Find where the given text appears and provide that cell's center as (x, y) coordinate. 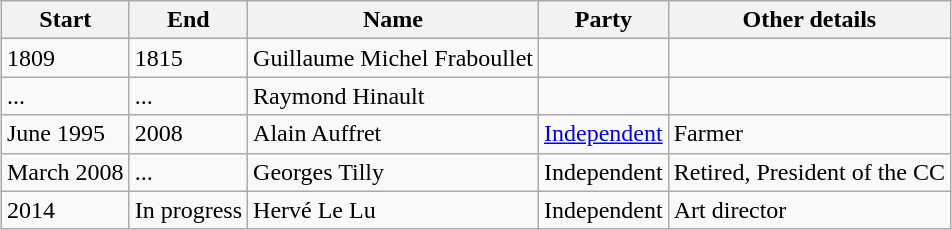
Name (394, 20)
June 1995 (65, 134)
2008 (188, 134)
2014 (65, 210)
Raymond Hinault (394, 96)
Farmer (809, 134)
March 2008 (65, 172)
1809 (65, 58)
Art director (809, 210)
1815 (188, 58)
Party (604, 20)
Other details (809, 20)
End (188, 20)
In progress (188, 210)
Georges Tilly (394, 172)
Retired, President of the CC (809, 172)
Alain Auffret (394, 134)
Guillaume Michel Fraboullet (394, 58)
Start (65, 20)
Hervé Le Lu (394, 210)
